Pinpoint the cell where the given text exists, returning its (x, y) midpoint coordinate. 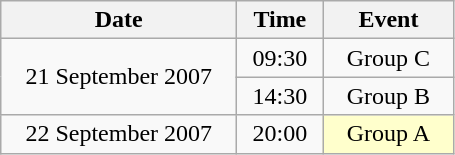
Time (280, 20)
Event (388, 20)
Group B (388, 96)
22 September 2007 (119, 134)
21 September 2007 (119, 77)
Date (119, 20)
14:30 (280, 96)
Group A (388, 134)
Group C (388, 58)
20:00 (280, 134)
09:30 (280, 58)
